Capture the cell that displays the provided text and extract its [X, Y] central coordinate. 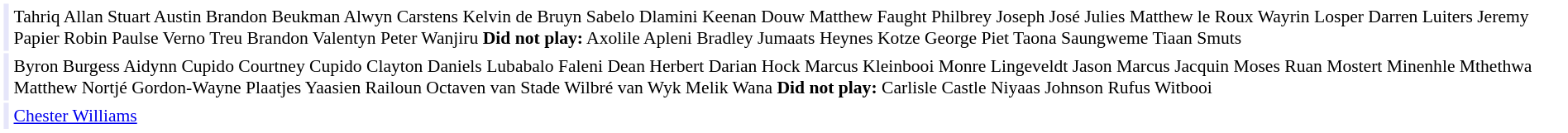
Chester Williams [788, 116]
